Return the (X, Y) coordinate for the center point of the cell that contains the specified text.  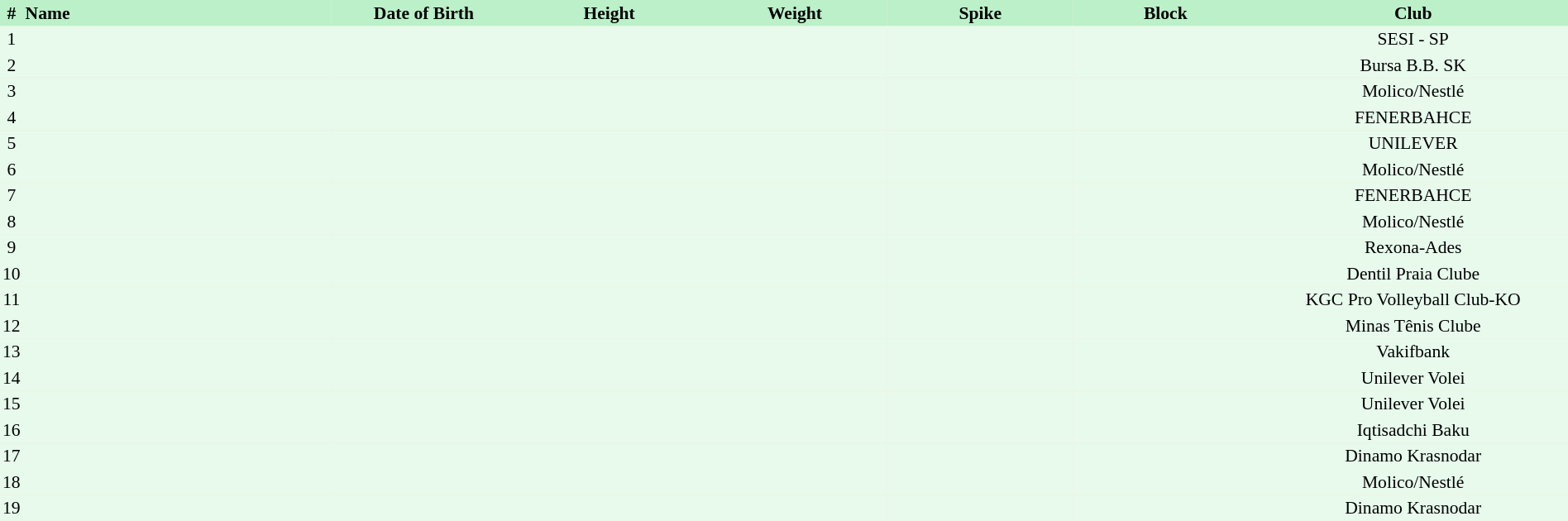
9 (12, 248)
16 (12, 430)
UNILEVER (1413, 144)
17 (12, 456)
10 (12, 274)
Height (609, 13)
19 (12, 508)
13 (12, 352)
2 (12, 65)
12 (12, 326)
5 (12, 144)
15 (12, 404)
Club (1413, 13)
Bursa B.B. SK (1413, 65)
Name (177, 13)
1 (12, 40)
18 (12, 482)
SESI - SP (1413, 40)
# (12, 13)
Spike (980, 13)
11 (12, 299)
Iqtisadchi Baku (1413, 430)
Date of Birth (423, 13)
Vakifbank (1413, 352)
14 (12, 378)
Rexona-Ades (1413, 248)
3 (12, 91)
Weight (795, 13)
7 (12, 195)
KGC Pro Volleyball Club-KO (1413, 299)
Block (1165, 13)
Dentil Praia Clube (1413, 274)
Minas Tênis Clube (1413, 326)
6 (12, 170)
8 (12, 222)
4 (12, 117)
